Provide the [x, y] coordinate of the cell's center where the given text is located.  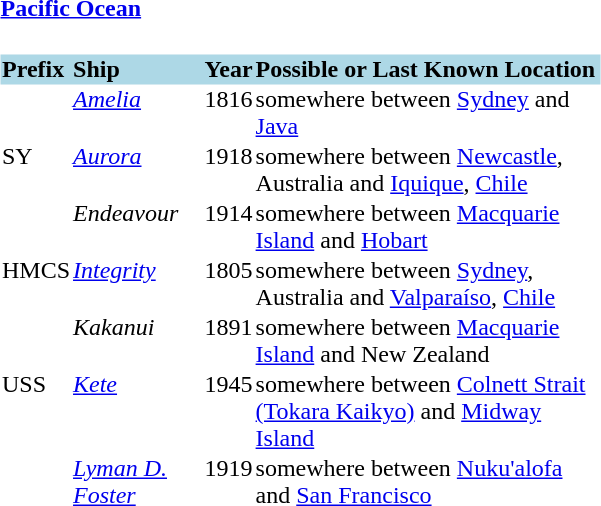
Amelia [138, 112]
Integrity [138, 284]
somewhere between Sydney, Australia and Valparaíso, Chile [427, 284]
Kakanui [138, 340]
Kete [138, 412]
SY [36, 170]
somewhere between Macquarie Island and Hobart [427, 226]
Ship [138, 69]
Possible or Last Known Location [427, 69]
Aurora [138, 170]
1914 [228, 226]
somewhere between Colnett Strait (Tokara Kaikyo) and Midway Island [427, 412]
somewhere between Sydney and Java [427, 112]
somewhere between Macquarie Island and New Zealand [427, 340]
Prefix [36, 69]
1805 [228, 284]
USS [36, 412]
Endeavour [138, 226]
1891 [228, 340]
1816 [228, 112]
Year [228, 69]
somewhere between Newcastle, Australia and Iquique, Chile [427, 170]
1945 [228, 412]
HMCS [36, 284]
1918 [228, 170]
